From the cell containing the given text, extract its center point as (x, y) coordinate. 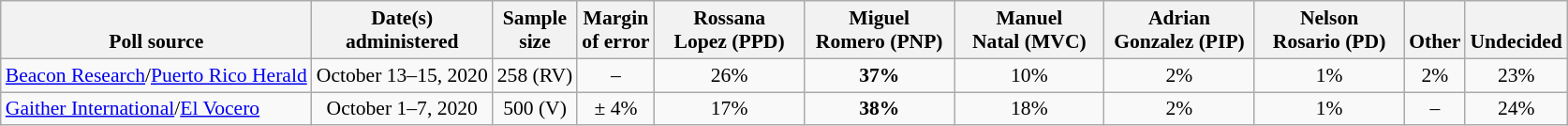
RossanaLopez (PPD) (730, 30)
37% (880, 75)
38% (880, 109)
Other (1435, 30)
258 (RV) (536, 75)
MiguelRomero (PNP) (880, 30)
Poll source (156, 30)
Undecided (1516, 30)
Beacon Research/Puerto Rico Herald (156, 75)
Marginof error (615, 30)
October 13–15, 2020 (403, 75)
AdrianGonzalez (PIP) (1179, 30)
± 4% (615, 109)
ManuelNatal (MVC) (1029, 30)
26% (730, 75)
500 (V) (536, 109)
October 1–7, 2020 (403, 109)
23% (1516, 75)
18% (1029, 109)
NelsonRosario (PD) (1329, 30)
17% (730, 109)
Gaither International/El Vocero (156, 109)
Date(s)administered (403, 30)
10% (1029, 75)
24% (1516, 109)
Samplesize (536, 30)
